Find where the given text appears and provide that cell's center as [x, y] coordinate. 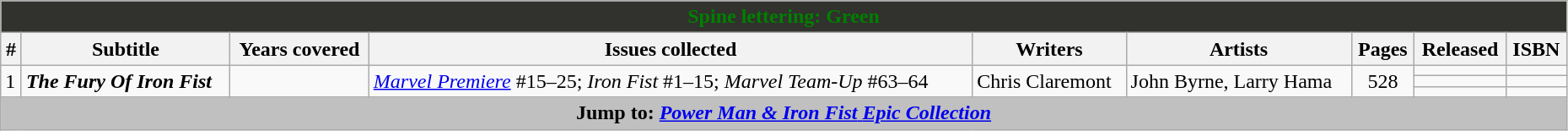
Chris Claremont [1049, 81]
Writers [1049, 49]
Spine lettering: Green [784, 17]
1 [12, 81]
Issues collected [670, 49]
528 [1383, 81]
Marvel Premiere #15–25; Iron Fist #1–15; Marvel Team-Up #63–64 [670, 81]
The Fury Of Iron Fist [125, 81]
# [12, 49]
John Byrne, Larry Hama [1238, 81]
Released [1461, 49]
Jump to: Power Man & Iron Fist Epic Collection [784, 113]
Pages [1383, 49]
Years covered [300, 49]
Artists [1238, 49]
Subtitle [125, 49]
ISBN [1536, 49]
